Return the [X, Y] coordinate for the center point of the cell that contains the specified text.  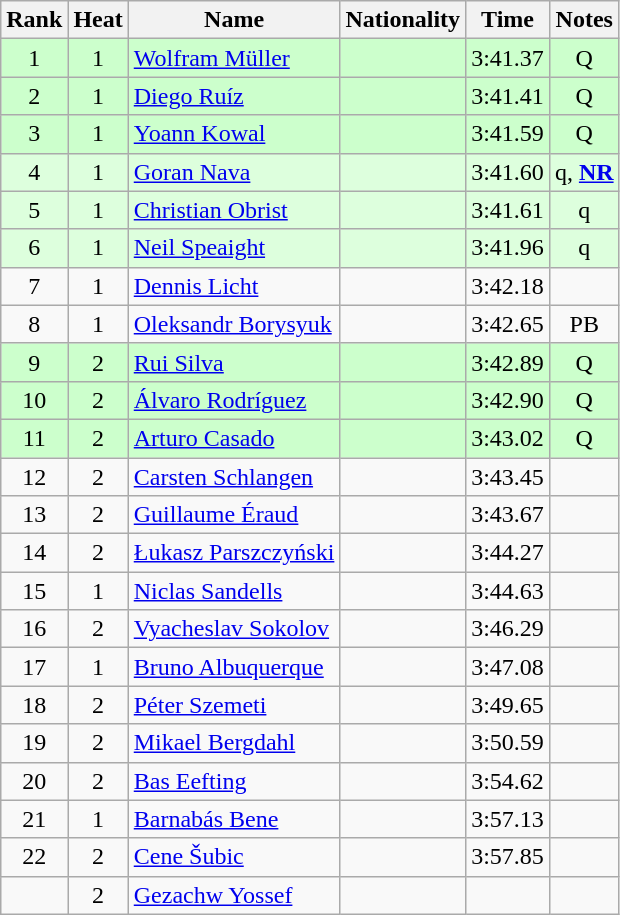
3:46.29 [508, 629]
7 [34, 286]
3:57.85 [508, 857]
15 [34, 591]
3:43.67 [508, 515]
11 [34, 438]
Barnabás Bene [234, 819]
Álvaro Rodríguez [234, 400]
Dennis Licht [234, 286]
3:42.90 [508, 400]
3:43.45 [508, 477]
Goran Nava [234, 172]
20 [34, 781]
q, NR [584, 172]
Łukasz Parszczyński [234, 553]
12 [34, 477]
Time [508, 20]
Péter Szemeti [234, 705]
14 [34, 553]
Rank [34, 20]
Heat [98, 20]
3:42.18 [508, 286]
Notes [584, 20]
3:41.37 [508, 58]
3:41.41 [508, 96]
3:42.89 [508, 362]
Niclas Sandells [234, 591]
Christian Obrist [234, 210]
3:41.59 [508, 134]
Vyacheslav Sokolov [234, 629]
18 [34, 705]
3:42.65 [508, 324]
3:41.96 [508, 248]
13 [34, 515]
3:49.65 [508, 705]
Carsten Schlangen [234, 477]
17 [34, 667]
3 [34, 134]
3:47.08 [508, 667]
Bas Eefting [234, 781]
3:44.27 [508, 553]
6 [34, 248]
22 [34, 857]
Neil Speaight [234, 248]
9 [34, 362]
Arturo Casado [234, 438]
3:54.62 [508, 781]
3:43.02 [508, 438]
Oleksandr Borysyuk [234, 324]
Nationality [403, 20]
Wolfram Müller [234, 58]
21 [34, 819]
8 [34, 324]
Gezachw Yossef [234, 895]
3:41.61 [508, 210]
PB [584, 324]
3:50.59 [508, 743]
Bruno Albuquerque [234, 667]
Diego Ruíz [234, 96]
4 [34, 172]
3:41.60 [508, 172]
Mikael Bergdahl [234, 743]
3:44.63 [508, 591]
Cene Šubic [234, 857]
Rui Silva [234, 362]
5 [34, 210]
Guillaume Éraud [234, 515]
19 [34, 743]
3:57.13 [508, 819]
10 [34, 400]
Yoann Kowal [234, 134]
Name [234, 20]
16 [34, 629]
